Extract the (x, y) coordinate from the center of the cell holding the provided text.  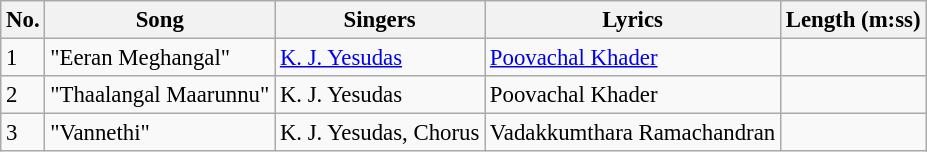
"Thaalangal Maarunnu" (160, 95)
No. (23, 20)
"Vannethi" (160, 133)
1 (23, 58)
2 (23, 95)
Length (m:ss) (852, 20)
K. J. Yesudas, Chorus (380, 133)
Singers (380, 20)
Vadakkumthara Ramachandran (633, 133)
Lyrics (633, 20)
Song (160, 20)
"Eeran Meghangal" (160, 58)
3 (23, 133)
